Return [x, y] of the center of cell containing provided text 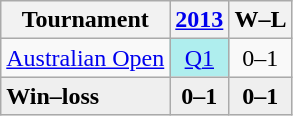
W–L [260, 20]
Australian Open [86, 58]
Q1 [200, 58]
2013 [200, 20]
Win–loss [86, 96]
Tournament [86, 20]
